Determine the [x, y] coordinate at the center of the cell enclosing the given text.  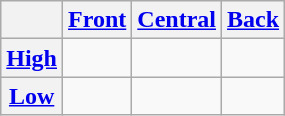
Central [177, 20]
High [32, 58]
Front [98, 20]
Back [254, 20]
Low [32, 96]
